Provide the [X, Y] coordinate of the cell's center where the given text is located.  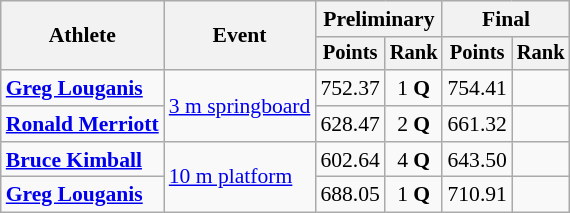
Preliminary [378, 19]
Athlete [82, 36]
Bruce Kimball [82, 160]
754.41 [476, 88]
710.91 [476, 195]
10 m platform [240, 178]
643.50 [476, 160]
4 Q [414, 160]
661.32 [476, 124]
3 m springboard [240, 106]
602.64 [350, 160]
Ronald Merriott [82, 124]
752.37 [350, 88]
Final [506, 19]
688.05 [350, 195]
2 Q [414, 124]
Event [240, 36]
628.47 [350, 124]
